Identify which cell holds the provided text, then report its [x, y] central coordinate. 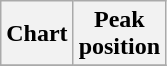
Chart [37, 34]
Peakposition [119, 34]
